Extract the (x, y) coordinate from the center of the cell holding the provided text.  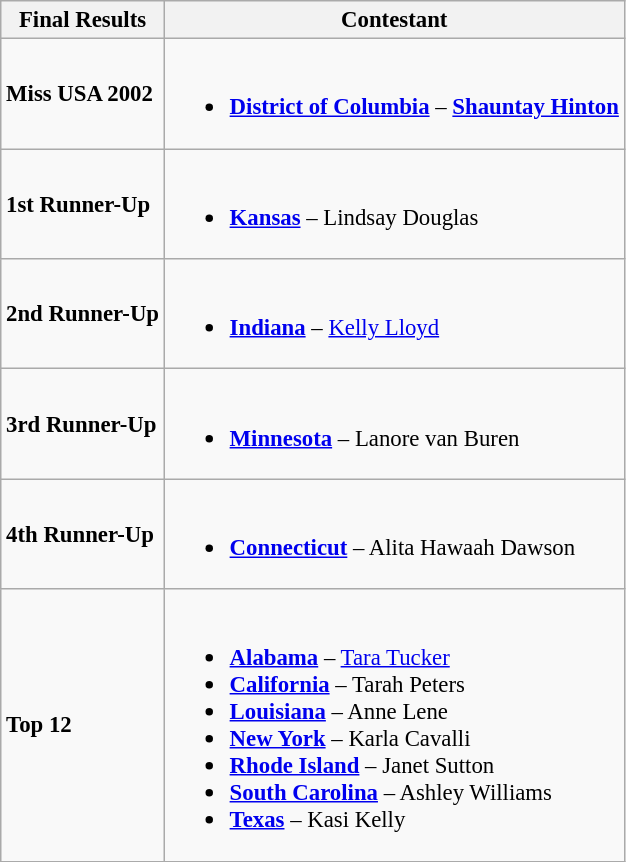
Connecticut – Alita Hawaah Dawson (394, 534)
Miss USA 2002 (83, 94)
3rd Runner-Up (83, 424)
District of Columbia – Shauntay Hinton (394, 94)
Top 12 (83, 725)
2nd Runner-Up (83, 314)
Final Results (83, 20)
1st Runner-Up (83, 204)
Indiana – Kelly Lloyd (394, 314)
4th Runner-Up (83, 534)
Minnesota – Lanore van Buren (394, 424)
Kansas – Lindsay Douglas (394, 204)
Contestant (394, 20)
